Search for the cell housing the specified text and yield its (X, Y) center coordinate. 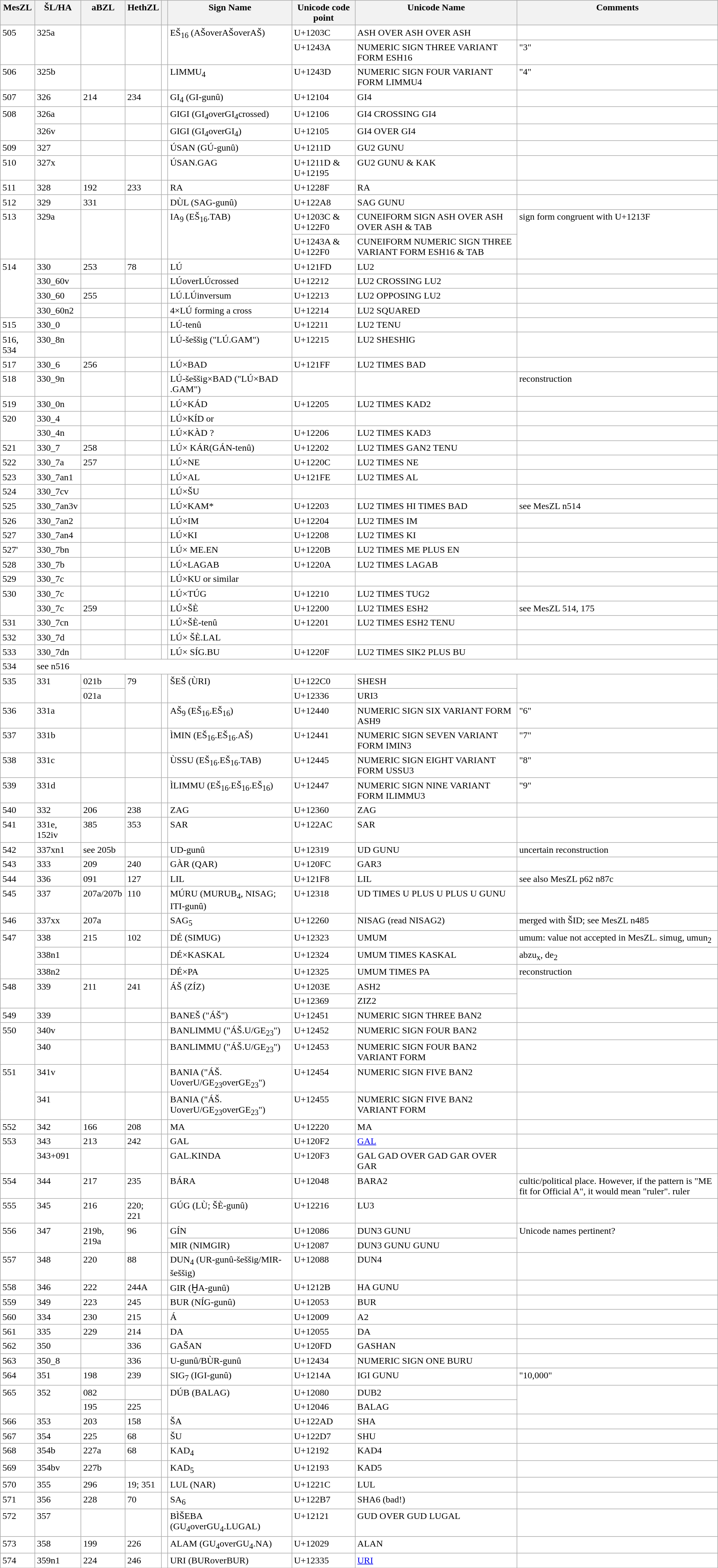
U+1212B (324, 1287)
330_4n (58, 433)
U+121FD (324, 266)
534 (18, 667)
216 (103, 1211)
GU2 GUNU (436, 148)
DUN4 (UR-gunû-šeššig/MIR-šeššig) (230, 1266)
U+1243A & U+122F0 (324, 247)
U+1220B (324, 550)
341 (58, 1105)
527 (18, 535)
see MesZL n514 (618, 506)
HA GUNU (436, 1287)
U+12452 (324, 1031)
348 (58, 1266)
514 (18, 288)
NUMERIC SIGN FOUR BAN2 VARIANT FORM (436, 1052)
LÚ× ME.EN (230, 550)
259 (103, 608)
329 (58, 202)
SIG7 (IGI-gunû) (230, 1376)
"9" (618, 790)
350_8 (58, 1361)
021a (103, 696)
DUN4 (436, 1266)
LUL (436, 1484)
DÙL (SAG-gunû) (230, 202)
U+12208 (324, 535)
4×LÚ forming a cross (230, 310)
239 (143, 1376)
NUMERIC SIGN THREE VARIANT FORM ESH16 (436, 52)
LU2 TIMES NE (436, 462)
DUB2 (436, 1392)
GÀR (QAR) (230, 864)
U+122A8 (324, 202)
220; 221 (143, 1211)
NUMERIC SIGN THREE BAN2 (436, 1015)
see n516 (377, 667)
330_7an2 (58, 520)
GAR3 (436, 864)
192 (103, 187)
BALAG (436, 1407)
LÚ×KU or similar (230, 579)
U+12046 (324, 1407)
330_7cn (58, 623)
GI4 OVER GI4 (436, 132)
U+12451 (324, 1015)
U+120F2 (324, 1141)
U+12053 (324, 1302)
U+12204 (324, 520)
330_60v (58, 281)
551 (18, 1092)
110 (143, 900)
U+12369 (324, 1001)
558 (18, 1287)
347 (58, 1238)
555 (18, 1211)
385 (103, 830)
GASHAN (436, 1346)
222 (103, 1287)
542 (18, 850)
U+12319 (324, 850)
564 (18, 1376)
332 (58, 810)
544 (18, 879)
359n1 (58, 1561)
CUNEIFORM SIGN ASH OVER ASH OVER ASH & TAB (436, 222)
see also MesZL p62 n87c (618, 879)
LÚ× ŠÈ.LAL (230, 637)
DÚB (BALAG) (230, 1400)
BUR (NÍG-gunû) (230, 1302)
LÚ×KAM* (230, 506)
U+12104 (324, 98)
327x (58, 168)
327 (58, 148)
U+12193 (324, 1469)
GIR (ḪA-gunû) (230, 1287)
UMUM (436, 939)
78 (143, 266)
091 (103, 879)
NUMERIC SIGN EIGHT VARIANT FORM USSU3 (436, 765)
LÚ-šeššig ("LÚ.GAM") (230, 345)
537 (18, 740)
U+1211D & U+12195 (324, 168)
LÚ×KÁD (230, 404)
19; 351 (143, 1484)
569 (18, 1469)
512 (18, 202)
513 (18, 234)
330_7 (58, 448)
343 (58, 1141)
NUMERIC SIGN ONE BURU (436, 1361)
207a (103, 922)
355 (58, 1484)
NISAG (read NISAG2) (436, 922)
219b, 219a (103, 1238)
UMUM TIMES KASKAL (436, 956)
U+12211 (324, 325)
331b (58, 740)
ÌLIMMU (EŠ16.EŠ16.EŠ16) (230, 790)
BÁRA (230, 1186)
226 (143, 1545)
506 (18, 77)
LÚ×TÚG (230, 594)
U+12105 (324, 132)
LÚ×ŠÈ (230, 608)
Unicode Name (436, 13)
532 (18, 637)
A2 (436, 1317)
330_0n (58, 404)
331a (58, 715)
509 (18, 148)
531 (18, 623)
352 (58, 1400)
245 (143, 1302)
206 (103, 810)
LU2 TIMES ESH2 TENU (436, 623)
HethZL (143, 13)
UD-gunû (230, 850)
SAG GUNU (436, 202)
U+12048 (324, 1186)
228 (103, 1500)
ÌMIN (EŠ16.EŠ16.AŠ) (230, 740)
see MesZL 514, 175 (618, 608)
330_0 (58, 325)
U+1220F (324, 652)
U+120F3 (324, 1161)
aBZL (103, 13)
227a (103, 1452)
568 (18, 1452)
SAG5 (230, 922)
U+1228F (324, 187)
U+121FF (324, 364)
Comments (618, 13)
520 (18, 426)
UD GUNU (436, 850)
70 (143, 1500)
LÚ×AL (230, 477)
LU2 TIMES AL (436, 477)
330_6 (58, 364)
330_7bn (58, 550)
ŠL/HA (58, 13)
354 (58, 1436)
LÚ×KÀD ? (230, 433)
330_7an3v (58, 506)
DÉ×PA (230, 972)
ÚSAN (GÚ-gunû) (230, 148)
556 (18, 1238)
343+091 (58, 1161)
Unicode code point (324, 13)
ÚSAN.GAG (230, 168)
337 (58, 900)
533 (18, 652)
U+12220 (324, 1126)
IA9 (EŠ16.TAB) (230, 234)
ASH OVER ASH OVER ASH (436, 33)
244A (143, 1287)
LÚ× SÍG.BU (230, 652)
GI4 (436, 98)
BANEŠ ("ÁŠ") (230, 1015)
LU2 OPPOSING LU2 (436, 296)
523 (18, 477)
223 (103, 1302)
524 (18, 491)
350 (58, 1346)
ÙSSU (EŠ16.EŠ16.TAB) (230, 765)
517 (18, 364)
536 (18, 715)
567 (18, 1436)
U+1214A (324, 1376)
LÚ× KÁR(GÁN-tenû) (230, 448)
521 (18, 448)
559 (18, 1302)
LÚ×KI (230, 535)
560 (18, 1317)
U+12447 (324, 790)
234 (143, 98)
U+12260 (324, 922)
U+12055 (324, 1332)
U+1243A (324, 52)
U+12087 (324, 1245)
UMUM TIMES PA (436, 972)
U+12203 (324, 506)
U+12200 (324, 608)
ASH2 (436, 986)
330_4 (58, 419)
330_8n (58, 345)
255 (103, 296)
330_7dn (58, 652)
GIGI (GI4overGI4) (230, 132)
Á (230, 1317)
538 (18, 765)
331c (58, 765)
BÌŠEBA (GU4overGU4.LUGAL) (230, 1522)
URI (436, 1561)
325b (58, 77)
U+12440 (324, 715)
U+12324 (324, 956)
SA6 (230, 1500)
330_7an4 (58, 535)
LU2 TIMES LAGAB (436, 565)
326 (58, 98)
"4" (618, 77)
LÚ×ŠÈ-tenû (230, 623)
340v (58, 1031)
334 (58, 1317)
507 (18, 98)
LÚ-tenû (230, 325)
LÚ-šeššig×BAD ("LÚ×BAD .GAM") (230, 384)
U+12029 (324, 1545)
LÚ×BAD (230, 364)
198 (103, 1376)
574 (18, 1561)
573 (18, 1545)
330 (58, 266)
U+122AC (324, 830)
203 (103, 1422)
BUR (436, 1302)
546 (18, 922)
516, 534 (18, 345)
U+12454 (324, 1079)
508 (18, 123)
296 (103, 1484)
U+122AD (324, 1422)
330_7an1 (58, 477)
U+12212 (324, 281)
548 (18, 993)
ALAN (436, 1545)
MÚRU (MURUB4, NISAG; ITI-gunû) (230, 900)
NUMERIC SIGN FOUR BAN2 (436, 1031)
LUL (NAR) (230, 1484)
345 (58, 1211)
021b (103, 681)
LÚoverLÚcrossed (230, 281)
337xx (58, 922)
ALAM (GU4overGU4.NA) (230, 1545)
U+12441 (324, 740)
LÚ×LAGAB (230, 565)
351 (58, 1376)
U+1243D (324, 77)
GAL GAD OVER GAD GAR OVER GAR (436, 1161)
550 (18, 1043)
URI3 (436, 696)
U+12325 (324, 972)
EŠ16 (AŠoverAŠoverAŠ) (230, 45)
102 (143, 939)
LU2 TIMES BAD (436, 364)
511 (18, 187)
U+122B7 (324, 1500)
U+12445 (324, 765)
563 (18, 1361)
515 (18, 325)
U+12080 (324, 1392)
U+1220C (324, 462)
326a (58, 115)
U+12214 (324, 310)
257 (103, 462)
DÉ×KASKAL (230, 956)
522 (18, 462)
SHU (436, 1436)
GÍN (230, 1231)
328 (58, 187)
211 (103, 993)
U+1203C & U+122F0 (324, 222)
329a (58, 234)
U+12453 (324, 1052)
346 (58, 1287)
U+12335 (324, 1561)
199 (103, 1545)
330_60n2 (58, 310)
561 (18, 1332)
330_7d (58, 637)
U+12434 (324, 1361)
96 (143, 1238)
333 (58, 864)
566 (18, 1422)
NUMERIC SIGN FOUR VARIANT FORM LIMMU4 (436, 77)
166 (103, 1126)
230 (103, 1317)
539 (18, 790)
SHA (436, 1422)
UD TIMES U PLUS U PLUS U GUNU (436, 900)
354b (58, 1452)
U+120FD (324, 1346)
541 (18, 830)
CUNEIFORM NUMERIC SIGN THREE VARIANT FORM ESH16 & TAB (436, 247)
U+120FC (324, 864)
U+12202 (324, 448)
325a (58, 45)
LU2 TIMES KI (436, 535)
cultic/political place. However, if the pattern is "ME fit for Official A", it would mean "ruler". ruler (618, 1186)
GIGI (GI4overGI4crossed) (230, 115)
LU2 TIMES KAD3 (436, 433)
LÚ.LÚinversum (230, 296)
229 (103, 1332)
NUMERIC SIGN NINE VARIANT FORM ILIMMU3 (436, 790)
SHESH (436, 681)
330_7b (58, 565)
LÚ×NE (230, 462)
330_7cv (58, 491)
LU2 SHESHIG (436, 345)
519 (18, 404)
357 (58, 1522)
U+1221C (324, 1484)
ZIZ2 (436, 1001)
"10,000" (618, 1376)
570 (18, 1484)
U+121FE (324, 477)
213 (103, 1141)
258 (103, 448)
543 (18, 864)
528 (18, 565)
GAŠAN (230, 1346)
LU2 TIMES ESH2 (436, 608)
547 (18, 954)
510 (18, 168)
DUN3 GUNU (436, 1231)
LU2 CROSSING LU2 (436, 281)
540 (18, 810)
Unicode names pertinent? (618, 1238)
U+12216 (324, 1211)
545 (18, 900)
553 (18, 1154)
GI4 (GI-gunû) (230, 98)
U+12336 (324, 696)
082 (103, 1392)
209 (103, 864)
ŠEŠ (ÙRI) (230, 688)
331d (58, 790)
527' (18, 550)
208 (143, 1126)
337xn1 (58, 850)
U-gunû/BÙR-gunû (230, 1361)
241 (143, 993)
AŠ9 (EŠ16.EŠ16) (230, 715)
U+12088 (324, 1266)
256 (103, 364)
562 (18, 1346)
530 (18, 601)
GUD OVER GUD LUGAL (436, 1522)
224 (103, 1561)
U+1220A (324, 565)
549 (18, 1015)
"3" (618, 52)
LÚ (230, 266)
344 (58, 1186)
349 (58, 1302)
U+12215 (324, 345)
LÚ×IM (230, 520)
U+12318 (324, 900)
NUMERIC SIGN SEVEN VARIANT FORM IMIN3 (436, 740)
LU2 TIMES IM (436, 520)
529 (18, 579)
557 (18, 1266)
356 (58, 1500)
79 (143, 688)
abzux, de2 (618, 956)
U+122D7 (324, 1436)
233 (143, 187)
LU2 TIMES KAD2 (436, 404)
U+12086 (324, 1231)
88 (143, 1266)
354bv (58, 1469)
U+12121 (324, 1522)
253 (103, 266)
ŠU (230, 1436)
338 (58, 939)
"7" (618, 740)
U+12192 (324, 1452)
535 (18, 688)
MIR (NIMGIR) (230, 1245)
IGI GUNU (436, 1376)
227b (103, 1469)
U+12323 (324, 939)
220 (103, 1266)
LU2 (436, 266)
207a/207b (103, 900)
505 (18, 45)
NUMERIC SIGN FIVE BAN2 VARIANT FORM (436, 1105)
340 (58, 1052)
GU2 GUNU & KAK (436, 168)
uncertain reconstruction (618, 850)
526 (18, 520)
LÚ×KÍD or (230, 419)
U+12455 (324, 1105)
BARA2 (436, 1186)
GI4 CROSSING GI4 (436, 115)
GAL.KINDA (230, 1161)
338n2 (58, 972)
MesZL (18, 13)
572 (18, 1522)
U+12360 (324, 810)
NUMERIC SIGN FIVE BAN2 (436, 1079)
525 (18, 506)
U+12106 (324, 115)
LU2 SQUARED (436, 310)
U+12213 (324, 296)
518 (18, 384)
358 (58, 1545)
U+122C0 (324, 681)
U+12205 (324, 404)
331e, 152iv (58, 830)
SHA6 (bad!) (436, 1500)
umum: value not accepted in MesZL. simug, umun2 (618, 939)
DUN3 GUNU GUNU (436, 1245)
LIMMU4 (230, 77)
238 (143, 810)
342 (58, 1126)
U+12206 (324, 433)
242 (143, 1141)
335 (58, 1332)
LU3 (436, 1211)
LU2 TIMES SIK2 PLUS BU (436, 652)
U+1203C (324, 33)
LÚ×ŠU (230, 491)
338n1 (58, 956)
LU2 TENU (436, 325)
"6" (618, 715)
URI (BURoverBUR) (230, 1561)
merged with ŠID; see MesZL n485 (618, 922)
330_60 (58, 296)
Sign Name (230, 13)
U+1211D (324, 148)
330_7a (58, 462)
217 (103, 1186)
235 (143, 1186)
U+121F8 (324, 879)
LU2 TIMES ME PLUS EN (436, 550)
341v (58, 1079)
LU2 TIMES HI TIMES BAD (436, 506)
DÉ (SIMUG) (230, 939)
U+12210 (324, 594)
330_9n (58, 384)
ÁŠ (ZÍZ) (230, 993)
NUMERIC SIGN SIX VARIANT FORM ASH9 (436, 715)
U+1203E (324, 986)
565 (18, 1400)
U+12201 (324, 623)
ŠA (230, 1422)
see 205b (103, 850)
LU2 TIMES TUG2 (436, 594)
195 (103, 1407)
U+12009 (324, 1317)
246 (143, 1561)
326v (58, 132)
GÚG (LÙ; ŠÈ-gunû) (230, 1211)
552 (18, 1126)
240 (143, 864)
LU2 TIMES GAN2 TENU (436, 448)
"8" (618, 765)
571 (18, 1500)
127 (143, 879)
sign form congruent with U+1213F (618, 234)
554 (18, 1186)
158 (143, 1422)
